Pinpoint the cell where the given text exists, returning its (x, y) midpoint coordinate. 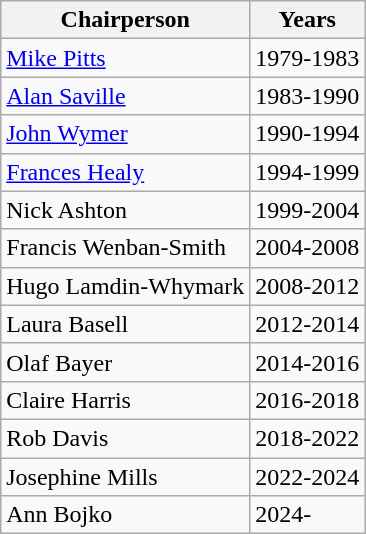
Rob Davis (126, 438)
Mike Pitts (126, 58)
1983-1990 (308, 96)
Claire Harris (126, 400)
Frances Healy (126, 172)
1994-1999 (308, 172)
Chairperson (126, 20)
John Wymer (126, 134)
2018-2022 (308, 438)
2022-2024 (308, 477)
1999-2004 (308, 210)
1979-1983 (308, 58)
2004-2008 (308, 248)
Nick Ashton (126, 210)
Francis Wenban-Smith (126, 248)
Ann Bojko (126, 515)
2008-2012 (308, 286)
2014-2016 (308, 362)
2016-2018 (308, 400)
2024- (308, 515)
Alan Saville (126, 96)
1990-1994 (308, 134)
Years (308, 20)
Josephine Mills (126, 477)
Hugo Lamdin-Whymark (126, 286)
2012-2014 (308, 324)
Laura Basell (126, 324)
Olaf Bayer (126, 362)
